Locate the cell with the specified text and output its (X, Y) center coordinate. 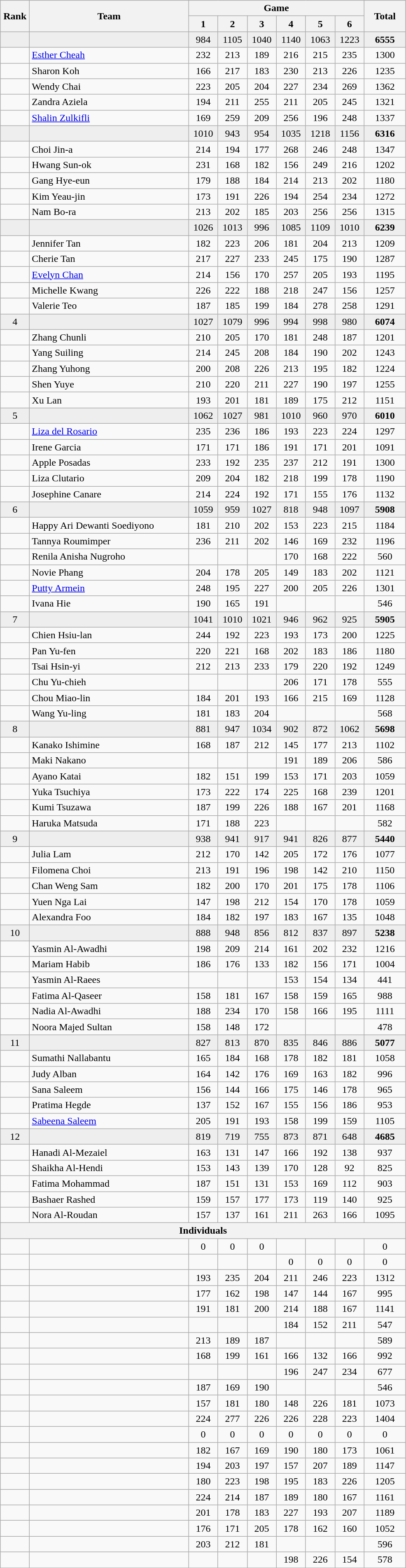
Kanako Ishimine (109, 745)
138 (349, 1152)
145 (291, 745)
3 (262, 24)
Kim Yeau-jin (109, 196)
Chan Weng Sam (109, 886)
258 (349, 306)
826 (320, 839)
231 (203, 165)
230 (291, 71)
8 (15, 729)
Shaikha Al-Hendi (109, 1168)
943 (232, 133)
1091 (385, 447)
946 (291, 619)
1156 (349, 133)
140 (349, 1199)
589 (385, 1340)
947 (232, 729)
1079 (232, 322)
1272 (385, 196)
560 (385, 557)
870 (262, 1043)
Gang Hye-eun (109, 180)
Judy Alban (109, 1074)
7 (15, 619)
Liza Clutario (109, 478)
263 (320, 1215)
1205 (385, 1482)
954 (262, 133)
Zhang Yuhong (109, 369)
2 (232, 24)
902 (291, 729)
Mariam Habib (109, 964)
Ivana Hie (109, 604)
Chien Hsiu-lan (109, 635)
1190 (385, 478)
1048 (385, 917)
6010 (385, 415)
5440 (385, 839)
1013 (232, 228)
254 (320, 196)
Julia Lam (109, 854)
1085 (291, 228)
1184 (385, 525)
Yasmin Al-Raees (109, 980)
719 (232, 1136)
1243 (385, 353)
1132 (385, 494)
9 (15, 839)
835 (291, 1043)
Total (385, 16)
Jennifer Tan (109, 243)
1257 (385, 290)
965 (385, 1090)
Esther Cheah (109, 55)
Individuals (203, 1231)
135 (349, 917)
11 (15, 1043)
119 (320, 1199)
1004 (385, 964)
164 (203, 1074)
648 (349, 1136)
1111 (385, 1011)
881 (203, 729)
1224 (385, 369)
827 (203, 1043)
1034 (262, 729)
Fatima Al-Qaseer (109, 996)
Sharon Koh (109, 71)
980 (349, 322)
1063 (320, 40)
1073 (385, 1403)
938 (203, 839)
818 (291, 510)
128 (320, 1168)
886 (349, 1043)
555 (385, 682)
143 (232, 1168)
1058 (385, 1058)
877 (349, 839)
Sabeena Saleem (109, 1121)
Tsai Hsin-yi (109, 666)
269 (349, 86)
1141 (385, 1309)
Evelyn Chan (109, 275)
441 (385, 980)
1218 (320, 133)
1095 (385, 1215)
Josephine Canare (109, 494)
259 (232, 118)
Hwang Sun-ok (109, 165)
277 (232, 1419)
1041 (203, 619)
Sana Saleem (109, 1090)
12 (15, 1136)
Yuka Tsuchiya (109, 792)
1196 (385, 541)
6316 (385, 133)
Novie Phang (109, 572)
Team (109, 16)
1291 (385, 306)
1035 (291, 133)
5238 (385, 933)
134 (349, 980)
1362 (385, 86)
Ayano Katai (109, 776)
582 (385, 823)
1109 (320, 228)
Happy Ari Dewanti Soediyono (109, 525)
4685 (385, 1136)
873 (291, 1136)
225 (291, 792)
160 (349, 1528)
Cherie Tan (109, 259)
249 (320, 165)
962 (320, 619)
960 (320, 415)
1287 (385, 259)
1077 (385, 854)
Zandra Aziela (109, 102)
917 (262, 839)
132 (320, 1356)
992 (385, 1356)
Shalin Zulkifli (109, 118)
825 (385, 1168)
92 (349, 1168)
Nadia Al-Awadhi (109, 1011)
755 (262, 1136)
677 (385, 1372)
1225 (385, 635)
Michelle Kwang (109, 290)
Zhang Chunli (109, 337)
257 (291, 275)
995 (385, 1293)
1121 (385, 572)
174 (262, 792)
5077 (385, 1043)
Choi Jin-a (109, 149)
1337 (385, 118)
1347 (385, 149)
813 (232, 1043)
1195 (385, 275)
5908 (385, 510)
228 (320, 1419)
1301 (385, 588)
Pratima Hegde (109, 1105)
Pan Yu-fen (109, 651)
Chou Miao-lin (109, 698)
970 (349, 415)
10 (15, 933)
5905 (385, 619)
1052 (385, 1528)
1404 (385, 1419)
981 (262, 415)
Rank (15, 16)
856 (262, 933)
1216 (385, 948)
1061 (385, 1450)
586 (385, 761)
Valerie Teo (109, 306)
819 (203, 1136)
953 (385, 1105)
Wang Yu-ling (109, 714)
133 (262, 964)
255 (262, 102)
1223 (349, 40)
Renila Anisha Nugroho (109, 557)
237 (291, 463)
Xu Lan (109, 400)
Game (276, 8)
239 (349, 792)
5698 (385, 729)
Wendy Chai (109, 86)
1255 (385, 384)
1128 (385, 698)
1249 (385, 666)
568 (385, 714)
988 (385, 996)
149 (291, 572)
1 (203, 24)
1312 (385, 1278)
984 (203, 40)
959 (232, 510)
994 (291, 322)
1202 (385, 165)
872 (320, 729)
Liza del Rosario (109, 431)
1106 (385, 886)
1235 (385, 71)
139 (262, 1168)
Putty Armein (109, 588)
6239 (385, 228)
1097 (349, 510)
Bashaer Rashed (109, 1199)
Shen Yuye (109, 384)
937 (385, 1152)
Yang Suiling (109, 353)
Nam Bo-ra (109, 212)
596 (385, 1544)
112 (349, 1183)
Kumi Tsuzawa (109, 807)
Yasmin Al-Awadhi (109, 948)
1168 (385, 807)
Hanadi Al-Mezaiel (109, 1152)
846 (320, 1043)
Irene Garcia (109, 447)
1161 (385, 1497)
Fatima Mohammad (109, 1183)
998 (320, 322)
1026 (203, 228)
1147 (385, 1466)
1102 (385, 745)
812 (291, 933)
244 (203, 635)
903 (385, 1183)
Tannya Roumimper (109, 541)
Nora Al-Roudan (109, 1215)
1040 (262, 40)
1315 (385, 212)
578 (385, 1560)
1150 (385, 870)
1189 (385, 1513)
Haruka Matsuda (109, 823)
837 (320, 933)
888 (203, 933)
871 (320, 1136)
Apple Posadas (109, 463)
1297 (385, 431)
1021 (262, 619)
Alexandra Foo (109, 917)
1151 (385, 400)
Noora Majed Sultan (109, 1027)
547 (385, 1325)
268 (291, 149)
Yuen Nga Lai (109, 901)
897 (349, 933)
1140 (291, 40)
1321 (385, 102)
6074 (385, 322)
221 (232, 651)
Maki Nakano (109, 761)
Sumathi Nallabantu (109, 1058)
6555 (385, 40)
Chu Yu-chieh (109, 682)
478 (385, 1027)
1209 (385, 243)
Filomena Choi (109, 870)
278 (320, 306)
